Provide the [x, y] coordinate of the cell's center where the given text is located.  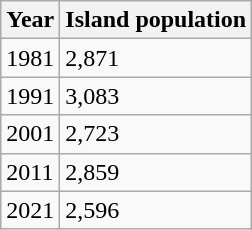
2001 [30, 134]
3,083 [156, 96]
2021 [30, 210]
2,596 [156, 210]
2,871 [156, 58]
1981 [30, 58]
2,723 [156, 134]
2,859 [156, 172]
1991 [30, 96]
Year [30, 20]
2011 [30, 172]
Island population [156, 20]
